Capture the cell that displays the provided text and extract its [X, Y] central coordinate. 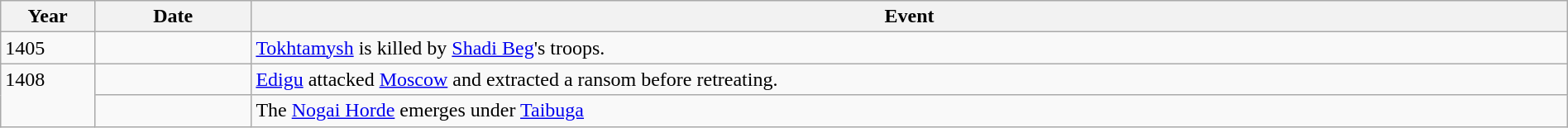
1408 [48, 95]
Event [910, 17]
The Nogai Horde emerges under Taibuga [910, 111]
Year [48, 17]
Tokhtamysh is killed by Shadi Beg's troops. [910, 48]
1405 [48, 48]
Edigu attacked Moscow and extracted a ransom before retreating. [910, 79]
Date [172, 17]
